Extract the [x, y] coordinate from the center of the cell holding the provided text.  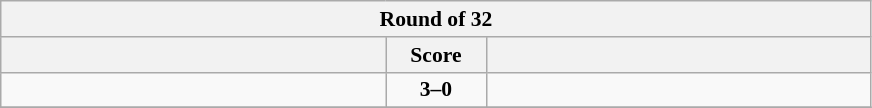
Round of 32 [436, 19]
Score [436, 55]
3–0 [436, 90]
